Return (X, Y) of the center of cell containing provided text 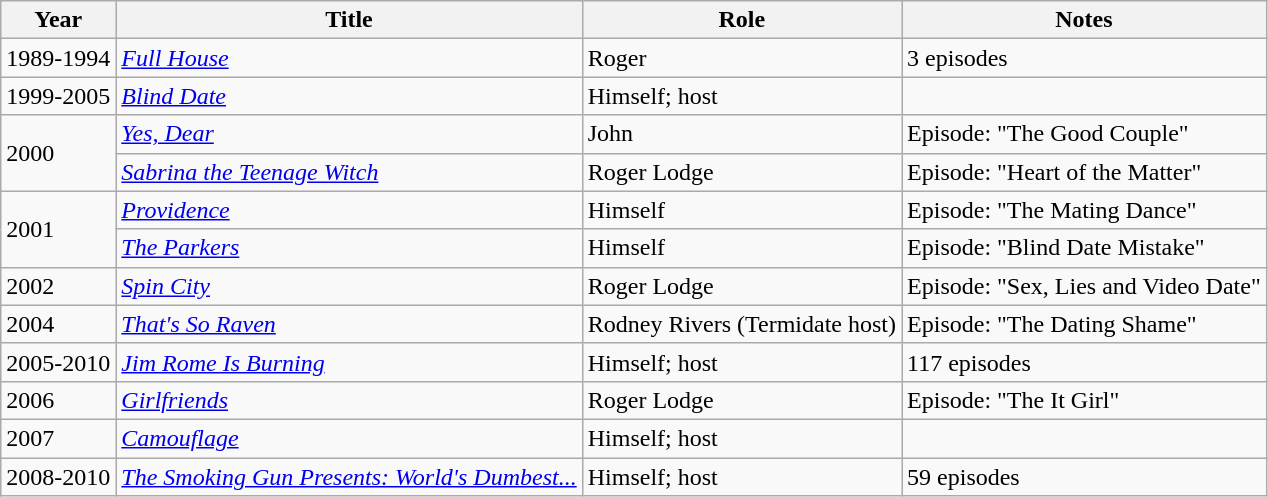
2000 (58, 153)
59 episodes (1084, 477)
Jim Rome Is Burning (349, 362)
Episode: "Blind Date Mistake" (1084, 248)
Full House (349, 58)
Providence (349, 210)
Sabrina the Teenage Witch (349, 172)
Girlfriends (349, 400)
Year (58, 20)
2004 (58, 324)
The Smoking Gun Presents: World's Dumbest... (349, 477)
Episode: "The Dating Shame" (1084, 324)
John (742, 134)
Episode: "The Mating Dance" (1084, 210)
The Parkers (349, 248)
Title (349, 20)
Rodney Rivers (Termidate host) (742, 324)
Blind Date (349, 96)
Spin City (349, 286)
Episode: "Sex, Lies and Video Date" (1084, 286)
Episode: "The It Girl" (1084, 400)
117 episodes (1084, 362)
Episode: "The Good Couple" (1084, 134)
1999-2005 (58, 96)
Yes, Dear (349, 134)
Roger (742, 58)
Notes (1084, 20)
Role (742, 20)
2002 (58, 286)
Camouflage (349, 438)
1989-1994 (58, 58)
That's So Raven (349, 324)
Episode: "Heart of the Matter" (1084, 172)
2001 (58, 229)
2006 (58, 400)
2007 (58, 438)
2008-2010 (58, 477)
3 episodes (1084, 58)
2005-2010 (58, 362)
